Return [x, y] of the center of cell containing provided text 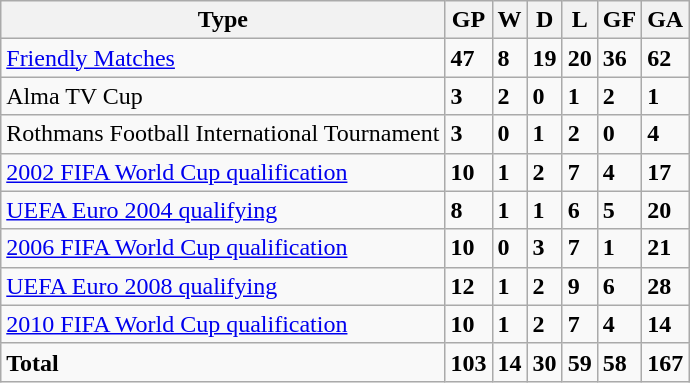
103 [468, 362]
167 [666, 362]
9 [580, 286]
2006 FIFA World Cup qualification [223, 248]
Alma TV Cup [223, 96]
Type [223, 20]
Friendly Matches [223, 58]
36 [619, 58]
Total [223, 362]
D [544, 20]
UEFA Euro 2008 qualifying [223, 286]
2002 FIFA World Cup qualification [223, 172]
12 [468, 286]
Rothmans Football International Tournament [223, 134]
28 [666, 286]
58 [619, 362]
W [510, 20]
21 [666, 248]
17 [666, 172]
2010 FIFA World Cup qualification [223, 324]
L [580, 20]
30 [544, 362]
5 [619, 210]
UEFA Euro 2004 qualifying [223, 210]
47 [468, 58]
GF [619, 20]
GA [666, 20]
59 [580, 362]
GP [468, 20]
19 [544, 58]
62 [666, 58]
